Detect which cell encompasses the target text, then output its [x, y] center coordinate. 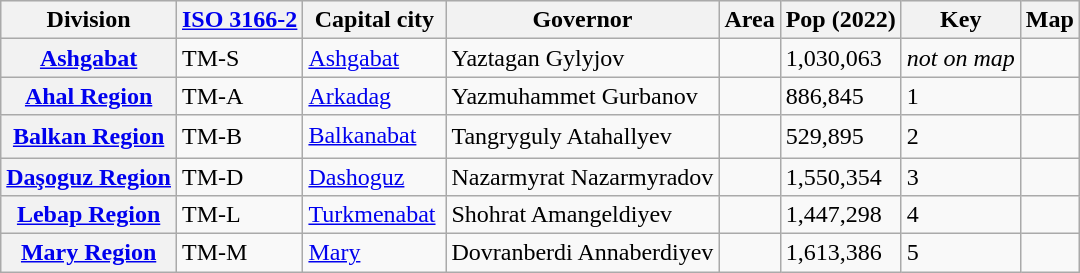
Capital city [374, 20]
Mary Region [89, 253]
4 [960, 215]
Dovranberdi Annaberdiyev [582, 253]
Yazmuhammet Gurbanov [582, 96]
3 [960, 177]
886,845 [840, 96]
1,613,386 [840, 253]
Nazarmyrat Nazarmyradov [582, 177]
Yaztagan Gylyjov [582, 58]
1,550,354 [840, 177]
TM-S [239, 58]
not on map [960, 58]
Area [750, 20]
TM-D [239, 177]
5 [960, 253]
Shohrat Amangeldiyev [582, 215]
1,030,063 [840, 58]
Balkan Region [89, 136]
Balkanabat [374, 136]
TM-L [239, 215]
Ahal Region [89, 96]
TM-M [239, 253]
1,447,298 [840, 215]
Governor [582, 20]
2 [960, 136]
Mary [374, 253]
Map [1050, 20]
Daşoguz Region [89, 177]
529,895 [840, 136]
TM-B [239, 136]
Division [89, 20]
Pop (2022) [840, 20]
ISO 3166-2 [239, 20]
Lebap Region [89, 215]
TM-A [239, 96]
Key [960, 20]
1 [960, 96]
Turkmenabat [374, 215]
Tangryguly Atahallyev [582, 136]
Dashoguz [374, 177]
Arkadag [374, 96]
